From the cell containing the given text, extract its center point as (x, y) coordinate. 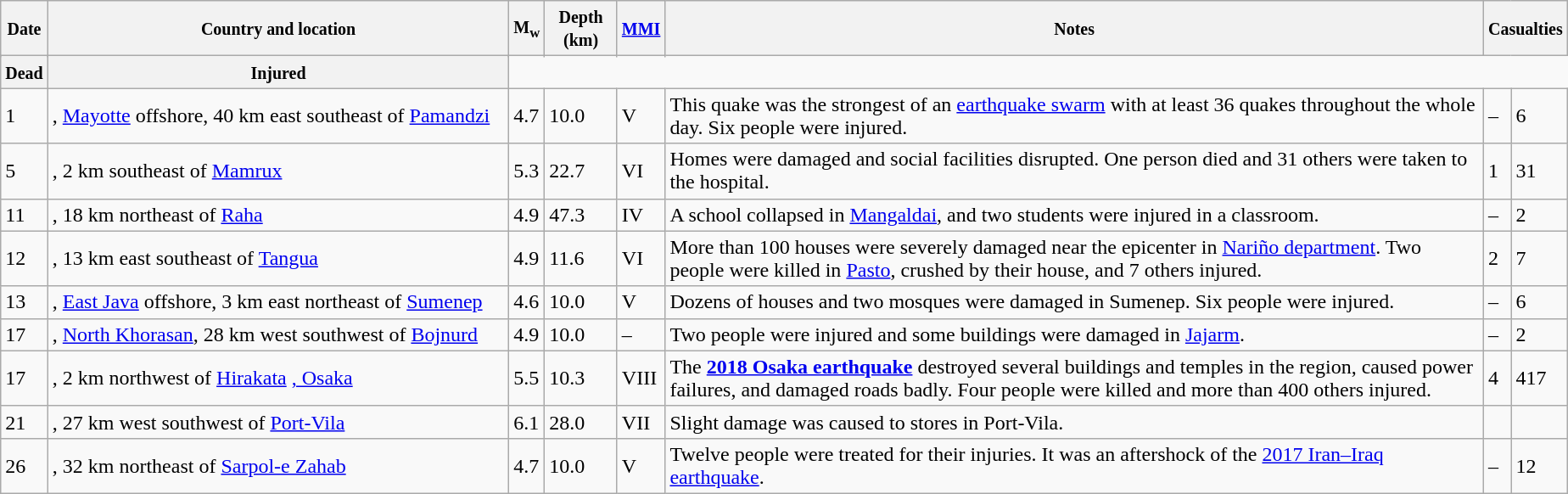
10.3 (581, 379)
7 (1539, 258)
, North Khorasan, 28 km west southwest of Bojnurd (278, 334)
Dead (25, 72)
IV (641, 215)
4.6 (527, 302)
417 (1539, 379)
Mw (527, 29)
28.0 (581, 422)
Notes (1074, 29)
21 (25, 422)
5 (25, 171)
MMI (641, 29)
13 (25, 302)
, 32 km northeast of Sarpol-e Zahab (278, 465)
Slight damage was caused to stores in Port-Vila. (1074, 422)
22.7 (581, 171)
11 (25, 215)
11.6 (581, 258)
6.1 (527, 422)
A school collapsed in Mangaldai, and two students were injured in a classroom. (1074, 215)
Depth (km) (581, 29)
, East Java offshore, 3 km east northeast of Sumenep (278, 302)
Two people were injured and some buildings were damaged in Jajarm. (1074, 334)
, 27 km west southwest of Port-Vila (278, 422)
Date (25, 29)
, 2 km southeast of Mamrux (278, 171)
Twelve people were treated for their injuries. It was an aftershock of the 2017 Iran–Iraq earthquake. (1074, 465)
47.3 (581, 215)
, Mayotte offshore, 40 km east southeast of Pamandzi (278, 115)
Homes were damaged and social facilities disrupted. One person died and 31 others were taken to the hospital. (1074, 171)
5.3 (527, 171)
31 (1539, 171)
Dozens of houses and two mosques were damaged in Sumenep. Six people were injured. (1074, 302)
, 13 km east southeast of Tangua (278, 258)
Casualties (1526, 29)
26 (25, 465)
This quake was the strongest of an earthquake swarm with at least 36 quakes throughout the whole day. Six people were injured. (1074, 115)
Country and location (278, 29)
Injured (278, 72)
VIII (641, 379)
4 (1497, 379)
, 18 km northeast of Raha (278, 215)
VII (641, 422)
5.5 (527, 379)
, 2 km northwest of Hirakata , Osaka (278, 379)
